From the cell containing the given text, extract its center point as [X, Y] coordinate. 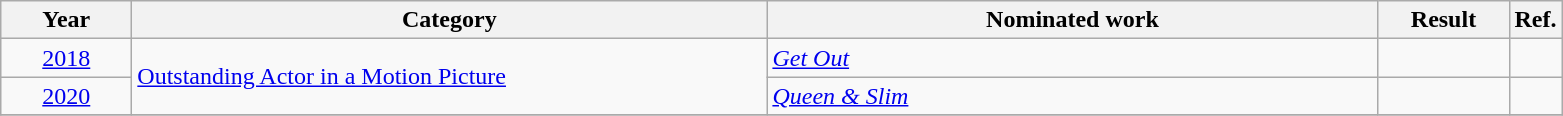
2020 [66, 96]
Year [66, 20]
Ref. [1536, 20]
Get Out [1072, 58]
Nominated work [1072, 20]
2018 [66, 58]
Queen & Slim [1072, 96]
Outstanding Actor in a Motion Picture [450, 77]
Category [450, 20]
Result [1444, 20]
